Provide the [x, y] coordinate of the cell's center where the given text is located.  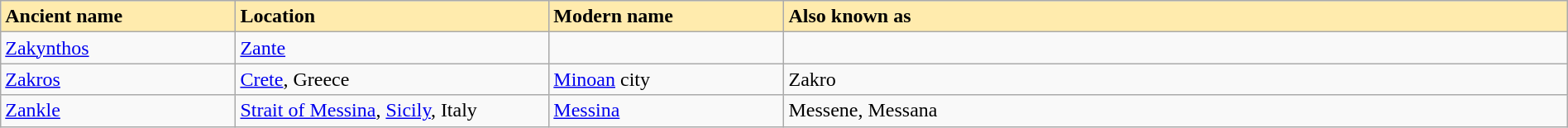
Messene, Messana [1176, 111]
Zakynthos [118, 48]
Also known as [1176, 17]
Crete, Greece [392, 79]
Location [392, 17]
Zante [392, 48]
Strait of Messina, Sicily, Italy [392, 111]
Modern name [667, 17]
Zankle [118, 111]
Messina [667, 111]
Zakro [1176, 79]
Zakros [118, 79]
Minoan city [667, 79]
Ancient name [118, 17]
